Provide the [X, Y] coordinate of the cell's center where the given text is located.  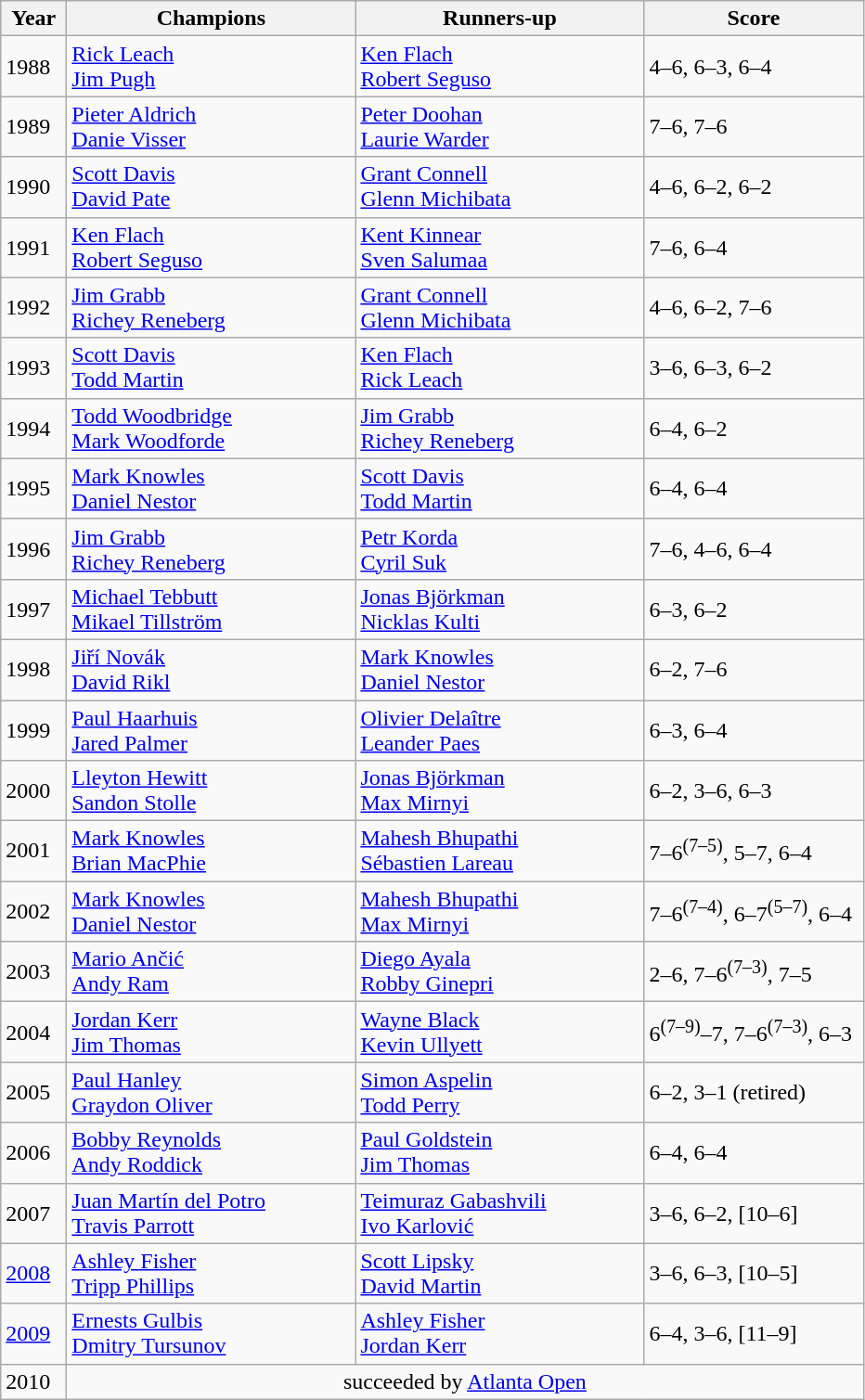
Bobby Reynolds Andy Roddick [212, 1152]
Olivier Delaître Leander Paes [499, 729]
Pieter Aldrich Danie Visser [212, 126]
1991 [33, 247]
Jordan Kerr Jim Thomas [212, 1032]
1994 [33, 429]
Michael Tebbutt Mikael Tillström [212, 609]
succeeded by Atlanta Open [465, 1381]
1997 [33, 609]
6(7–9)–7, 7–6(7–3), 6–3 [754, 1032]
1998 [33, 670]
2000 [33, 790]
Mario Ančić Andy Ram [212, 972]
Mahesh Bhupathi Max Mirnyi [499, 911]
2007 [33, 1214]
Juan Martín del Potro Travis Parrott [212, 1214]
1989 [33, 126]
Peter Doohan Laurie Warder [499, 126]
Jonas Björkman Nicklas Kulti [499, 609]
Todd Woodbridge Mark Woodforde [212, 429]
Score [754, 19]
Lleyton Hewitt Sandon Stolle [212, 790]
7–6, 7–6 [754, 126]
Ashley Fisher Tripp Phillips [212, 1273]
2003 [33, 972]
6–2, 3–6, 6–3 [754, 790]
2–6, 7–6(7–3), 7–5 [754, 972]
1993 [33, 367]
Ashley Fisher Jordan Kerr [499, 1334]
1995 [33, 488]
6–4, 3–6, [11–9] [754, 1334]
6–3, 6–2 [754, 609]
2006 [33, 1152]
4–6, 6–2, 7–6 [754, 308]
6–4, 6–2 [754, 429]
2002 [33, 911]
Ernests Gulbis Dmitry Tursunov [212, 1334]
3–6, 6–3, 6–2 [754, 367]
1992 [33, 308]
Teimuraz Gabashvili Ivo Karlović [499, 1214]
Petr Korda Cyril Suk [499, 549]
Mahesh Bhupathi Sébastien Lareau [499, 852]
2001 [33, 852]
2005 [33, 1093]
4–6, 6–3, 6–4 [754, 67]
Scott Lipsky David Martin [499, 1273]
1999 [33, 729]
Diego Ayala Robby Ginepri [499, 972]
2008 [33, 1273]
2009 [33, 1334]
Kent Kinnear Sven Salumaa [499, 247]
Jiří Novák David Rikl [212, 670]
Wayne Black Kevin Ullyett [499, 1032]
4–6, 6–2, 6–2 [754, 187]
Paul Haarhuis Jared Palmer [212, 729]
3–6, 6–3, [10–5] [754, 1273]
Rick Leach Jim Pugh [212, 67]
6–2, 3–1 (retired) [754, 1093]
6–3, 6–4 [754, 729]
2004 [33, 1032]
Paul Goldstein Jim Thomas [499, 1152]
7–6(7–4), 6–7(5–7), 6–4 [754, 911]
Ken Flach Rick Leach [499, 367]
Scott Davis David Pate [212, 187]
Champions [212, 19]
Simon Aspelin Todd Perry [499, 1093]
Mark Knowles Brian MacPhie [212, 852]
Jonas Björkman Max Mirnyi [499, 790]
7–6, 6–4 [754, 247]
Runners-up [499, 19]
3–6, 6–2, [10–6] [754, 1214]
Paul Hanley Graydon Oliver [212, 1093]
1988 [33, 67]
6–2, 7–6 [754, 670]
Year [33, 19]
1990 [33, 187]
1996 [33, 549]
7–6, 4–6, 6–4 [754, 549]
2010 [33, 1381]
7–6(7–5), 5–7, 6–4 [754, 852]
